For the text-containing cell, return its midpoint in [x, y] coordinate format. 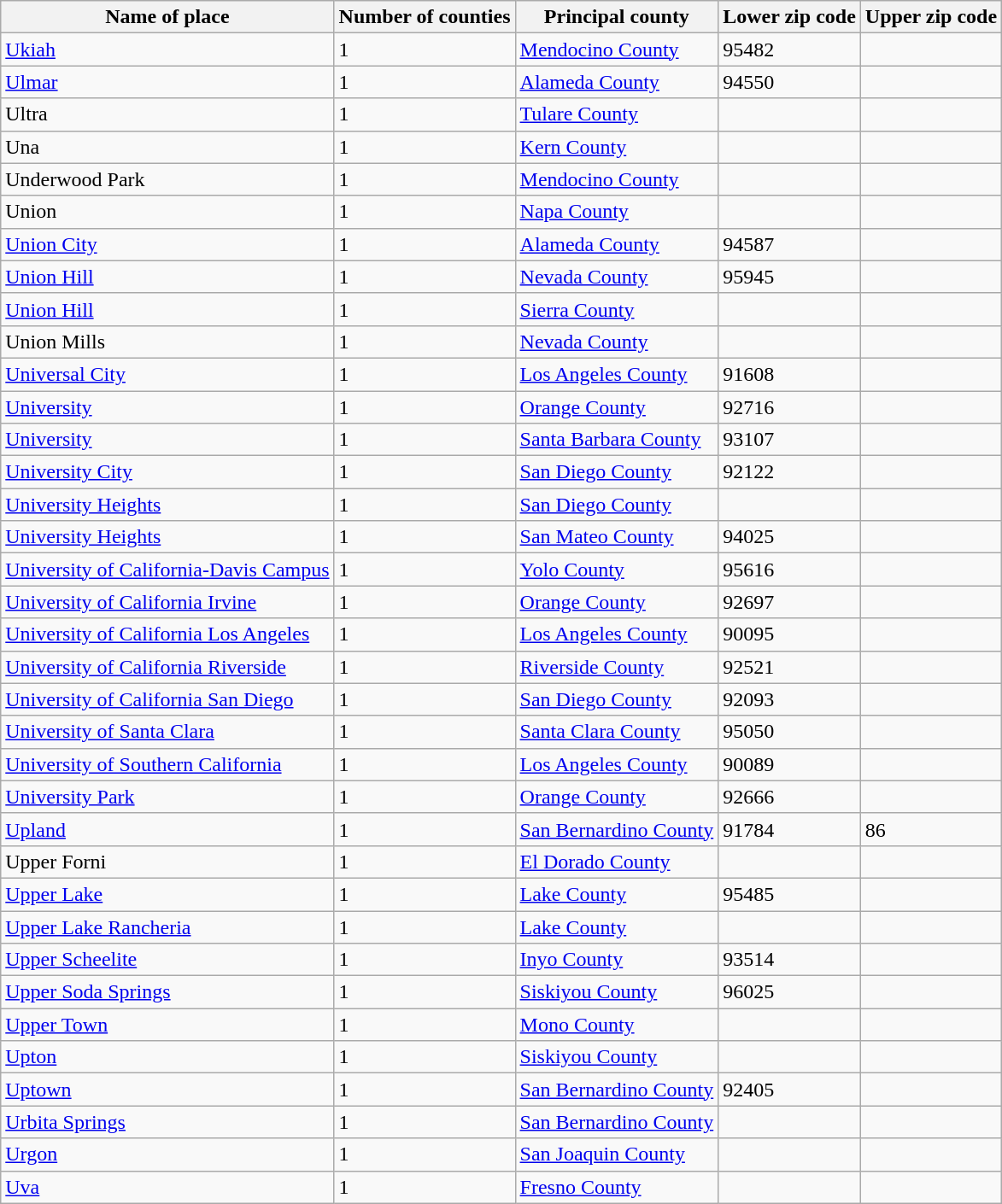
University of California San Diego [167, 699]
92521 [789, 667]
Union [167, 212]
Santa Clara County [617, 732]
Universal City [167, 374]
92697 [789, 602]
University of Southern California [167, 764]
Una [167, 147]
Urbita Springs [167, 1122]
95482 [789, 50]
Santa Barbara County [617, 440]
San Mateo County [617, 537]
El Dorado County [617, 862]
91608 [789, 374]
Upper Lake [167, 894]
University of California Los Angeles [167, 634]
Yolo County [617, 570]
92716 [789, 407]
Riverside County [617, 667]
90095 [789, 634]
91784 [789, 829]
92405 [789, 1090]
Fresno County [617, 1187]
94550 [789, 82]
Upper Town [167, 1025]
Upton [167, 1057]
92666 [789, 797]
University of California-Davis Campus [167, 570]
Name of place [167, 17]
92122 [789, 472]
Inyo County [617, 960]
93514 [789, 960]
Sierra County [617, 309]
96025 [789, 992]
Kern County [617, 147]
Tulare County [617, 114]
Underwood Park [167, 179]
95616 [789, 570]
94025 [789, 537]
Lower zip code [789, 17]
94587 [789, 244]
Napa County [617, 212]
Upper zip code [931, 17]
Ukiah [167, 50]
Number of counties [425, 17]
Urgon [167, 1154]
Upper Soda Springs [167, 992]
Ultra [167, 114]
95050 [789, 732]
Upper Forni [167, 862]
Uptown [167, 1090]
92093 [789, 699]
Principal county [617, 17]
93107 [789, 440]
San Joaquin County [617, 1154]
Union Mills [167, 342]
University of California Riverside [167, 667]
Upper Lake Rancheria [167, 926]
University Park [167, 797]
Ulmar [167, 82]
Uva [167, 1187]
90089 [789, 764]
Upper Scheelite [167, 960]
95485 [789, 894]
95945 [789, 277]
Union City [167, 244]
University City [167, 472]
Upland [167, 829]
University of California Irvine [167, 602]
University of Santa Clara [167, 732]
Mono County [617, 1025]
86 [931, 829]
